Search for the cell housing the specified text and yield its (x, y) center coordinate. 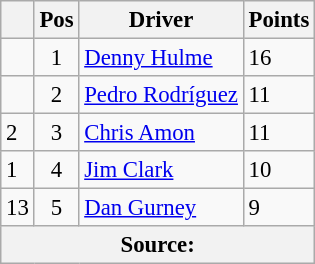
Source: (158, 245)
Driver (161, 20)
Jim Clark (161, 170)
Points (278, 20)
4 (56, 170)
Denny Hulme (161, 58)
Pos (56, 20)
Chris Amon (161, 133)
Dan Gurney (161, 208)
5 (56, 208)
9 (278, 208)
13 (18, 208)
10 (278, 170)
16 (278, 58)
Pedro Rodríguez (161, 95)
3 (56, 133)
